Find where the given text appears and provide that cell's center as (X, Y) coordinate. 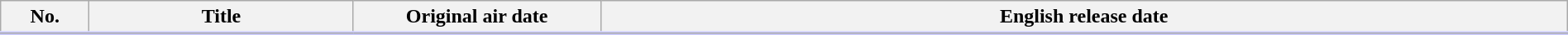
No. (45, 17)
Title (222, 17)
Original air date (476, 17)
English release date (1083, 17)
